Identify which cell holds the provided text, then report its (X, Y) central coordinate. 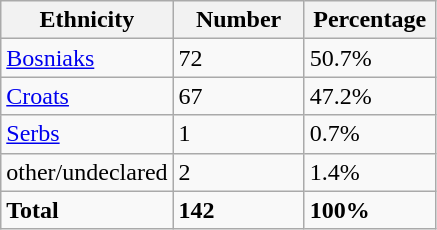
100% (370, 210)
1 (238, 134)
Ethnicity (87, 20)
Bosniaks (87, 58)
Number (238, 20)
47.2% (370, 96)
0.7% (370, 134)
72 (238, 58)
Serbs (87, 134)
142 (238, 210)
67 (238, 96)
1.4% (370, 172)
other/undeclared (87, 172)
Percentage (370, 20)
Total (87, 210)
50.7% (370, 58)
2 (238, 172)
Croats (87, 96)
